Provide the [X, Y] coordinate of the cell's center where the given text is located.  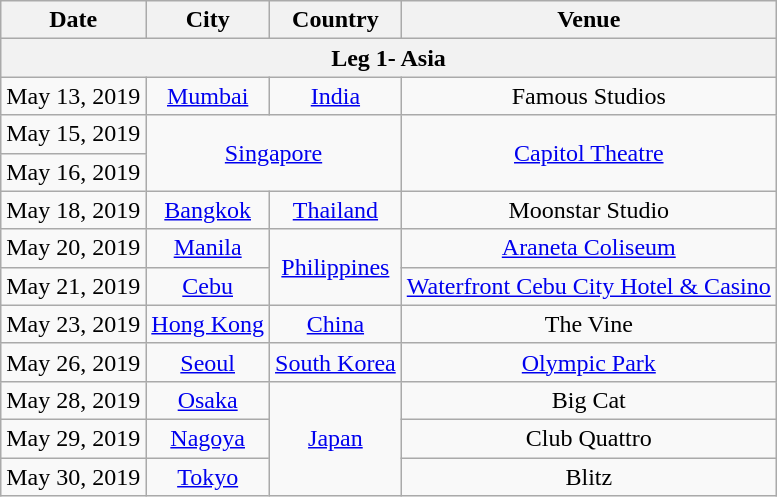
Mumbai [208, 96]
Moonstar Studio [588, 210]
Japan [336, 438]
May 15, 2019 [74, 134]
Capitol Theatre [588, 153]
Manila [208, 248]
Leg 1- Asia [389, 58]
Osaka [208, 400]
May 20, 2019 [74, 248]
City [208, 20]
Country [336, 20]
Hong Kong [208, 324]
Big Cat [588, 400]
May 13, 2019 [74, 96]
Nagoya [208, 438]
India [336, 96]
May 21, 2019 [74, 286]
South Korea [336, 362]
Singapore [274, 153]
Seoul [208, 362]
Date [74, 20]
Club Quattro [588, 438]
May 29, 2019 [74, 438]
May 30, 2019 [74, 477]
Olympic Park [588, 362]
Araneta Coliseum [588, 248]
Thailand [336, 210]
Tokyo [208, 477]
Bangkok [208, 210]
May 23, 2019 [74, 324]
Famous Studios [588, 96]
China [336, 324]
Blitz [588, 477]
Venue [588, 20]
The Vine [588, 324]
Waterfront Cebu City Hotel & Casino [588, 286]
Philippines [336, 267]
May 28, 2019 [74, 400]
May 18, 2019 [74, 210]
Cebu [208, 286]
May 26, 2019 [74, 362]
May 16, 2019 [74, 172]
